Output the [x, y] coordinate of the center of the cell containing the given text.  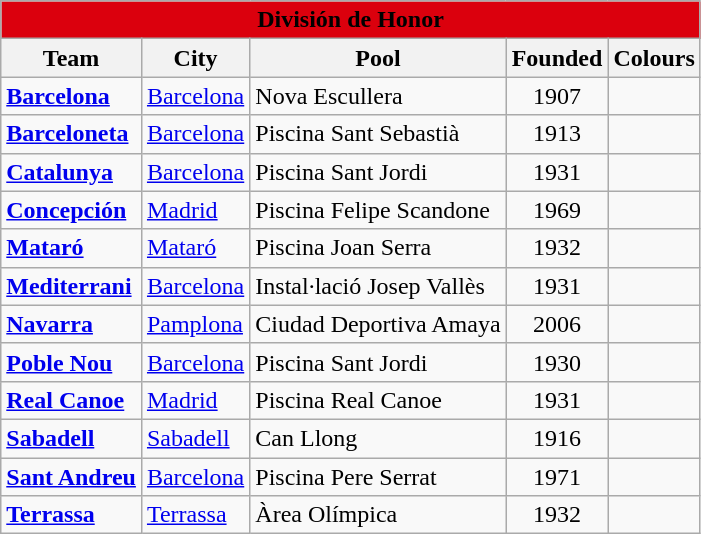
Instal·lació Josep Vallès [378, 286]
1971 [557, 477]
Team [72, 58]
Nova Escullera [378, 96]
Piscina Sant Sebastià [378, 134]
Sant Andreu [72, 477]
Poble Nou [72, 362]
Ciudad Deportiva Amaya [378, 324]
Àrea Olímpica [378, 515]
1916 [557, 438]
División de Honor [351, 20]
Concepción [72, 210]
Catalunya [72, 172]
Piscina Pere Serrat [378, 477]
2006 [557, 324]
Pool [378, 58]
Colours [654, 58]
Founded [557, 58]
1930 [557, 362]
Mediterrani [72, 286]
1969 [557, 210]
1913 [557, 134]
Barceloneta [72, 134]
1907 [557, 96]
Real Canoe [72, 400]
Navarra [72, 324]
City [195, 58]
Can Llong [378, 438]
Pamplona [195, 324]
Piscina Real Canoe [378, 400]
Piscina Joan Serra [378, 248]
Piscina Felipe Scandone [378, 210]
